Capture the cell that displays the provided text and extract its [X, Y] central coordinate. 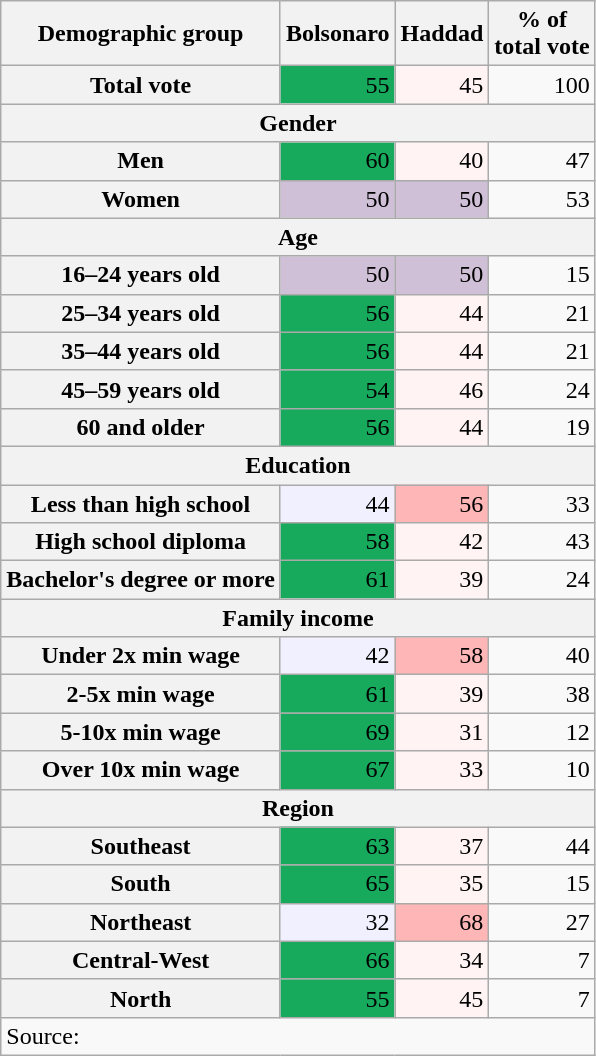
34 [442, 960]
66 [338, 960]
10 [542, 770]
19 [542, 427]
46 [442, 389]
38 [542, 694]
25–34 years old [141, 313]
% oftotal vote [542, 34]
32 [338, 922]
68 [442, 922]
27 [542, 922]
60 and older [141, 427]
31 [442, 732]
Bolsonaro [338, 34]
65 [338, 884]
67 [338, 770]
43 [542, 542]
Northeast [141, 922]
Region [298, 808]
12 [542, 732]
2-5x min wage [141, 694]
37 [442, 846]
100 [542, 85]
Southeast [141, 846]
Men [141, 161]
63 [338, 846]
Gender [298, 123]
Age [298, 237]
35–44 years old [141, 351]
Family income [298, 618]
Over 10x min wage [141, 770]
Bachelor's degree or more [141, 580]
Demographic group [141, 34]
69 [338, 732]
47 [542, 161]
Education [298, 465]
5-10x min wage [141, 732]
Less than high school [141, 503]
54 [338, 389]
North [141, 998]
South [141, 884]
53 [542, 199]
45–59 years old [141, 389]
Source: [298, 1036]
Women [141, 199]
Central-West [141, 960]
60 [338, 161]
Total vote [141, 85]
16–24 years old [141, 275]
Haddad [442, 34]
35 [442, 884]
Under 2x min wage [141, 656]
High school diploma [141, 542]
